Return (x, y) of the center of cell containing provided text 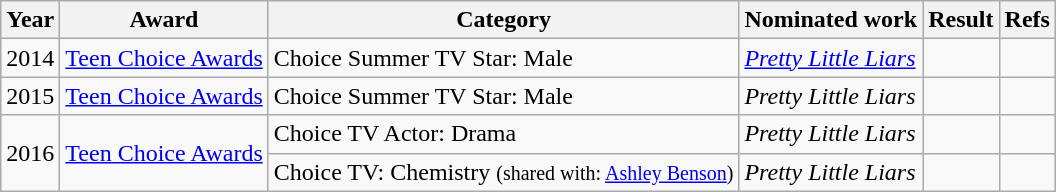
2015 (30, 96)
Choice TV: Chemistry (shared with: Ashley Benson) (504, 172)
2016 (30, 153)
Award (164, 20)
Category (504, 20)
Refs (1027, 20)
Year (30, 20)
Choice TV Actor: Drama (504, 134)
2014 (30, 58)
Nominated work (831, 20)
Result (961, 20)
